Detect which cell encompasses the target text, then output its (X, Y) center coordinate. 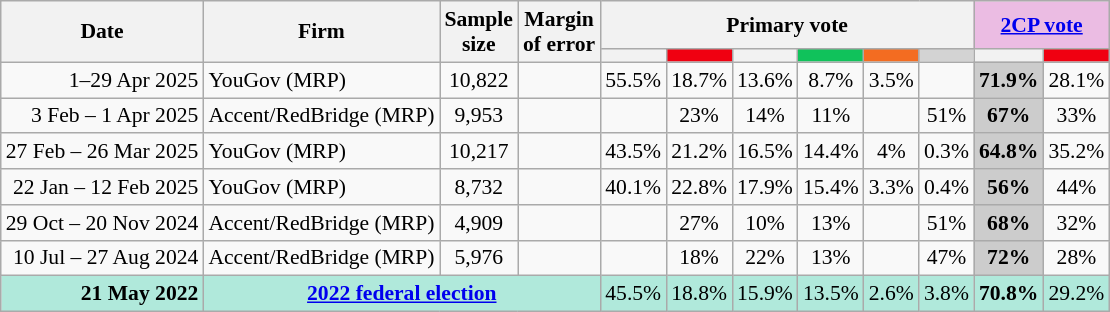
15.9% (765, 294)
Samplesize (479, 32)
28% (1076, 258)
13.5% (831, 294)
0.4% (946, 187)
56% (1008, 187)
2CP vote (1042, 25)
35.2% (1076, 152)
2022 federal election (402, 294)
Primary vote (787, 25)
68% (1008, 223)
3.5% (892, 80)
33% (1076, 116)
9,953 (479, 116)
17.9% (765, 187)
55.5% (633, 80)
43.5% (633, 152)
22.8% (699, 187)
47% (946, 258)
71.9% (1008, 80)
4% (892, 152)
18.7% (699, 80)
18% (699, 258)
67% (1008, 116)
21 May 2022 (102, 294)
32% (1076, 223)
3.8% (946, 294)
4,909 (479, 223)
14.4% (831, 152)
21.2% (699, 152)
64.8% (1008, 152)
28.1% (1076, 80)
40.1% (633, 187)
10 Jul – 27 Aug 2024 (102, 258)
72% (1008, 258)
16.5% (765, 152)
3.3% (892, 187)
29.2% (1076, 294)
Date (102, 32)
23% (699, 116)
1–29 Apr 2025 (102, 80)
18.8% (699, 294)
45.5% (633, 294)
13.6% (765, 80)
8,732 (479, 187)
70.8% (1008, 294)
5,976 (479, 258)
11% (831, 116)
44% (1076, 187)
8.7% (831, 80)
2.6% (892, 294)
Firm (321, 32)
10% (765, 223)
22% (765, 258)
15.4% (831, 187)
29 Oct – 20 Nov 2024 (102, 223)
27 Feb – 26 Mar 2025 (102, 152)
14% (765, 116)
10,217 (479, 152)
Marginof error (559, 32)
0.3% (946, 152)
3 Feb – 1 Apr 2025 (102, 116)
10,822 (479, 80)
22 Jan – 12 Feb 2025 (102, 187)
27% (699, 223)
